Find where the given text appears and provide that cell's center as (x, y) coordinate. 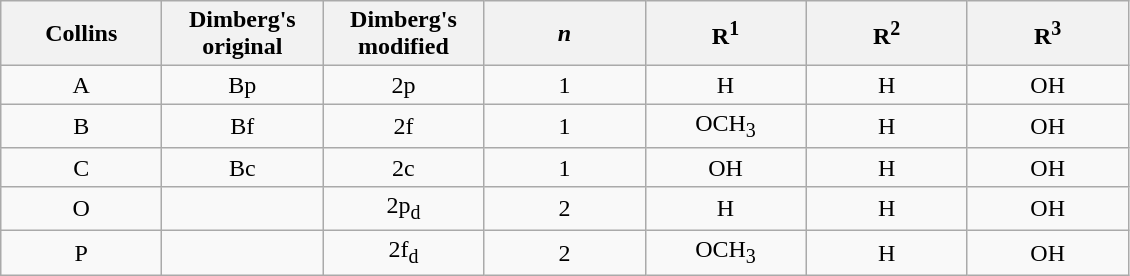
Bp (242, 85)
Bc (242, 167)
R3 (1048, 34)
n (564, 34)
P (82, 253)
C (82, 167)
A (82, 85)
2fd (404, 253)
2pd (404, 208)
2f (404, 126)
R1 (726, 34)
R2 (886, 34)
B (82, 126)
O (82, 208)
2c (404, 167)
Dimberg's original (242, 34)
2p (404, 85)
Collins (82, 34)
Bf (242, 126)
Dimberg's modified (404, 34)
